Return [x, y] of the center of cell containing provided text 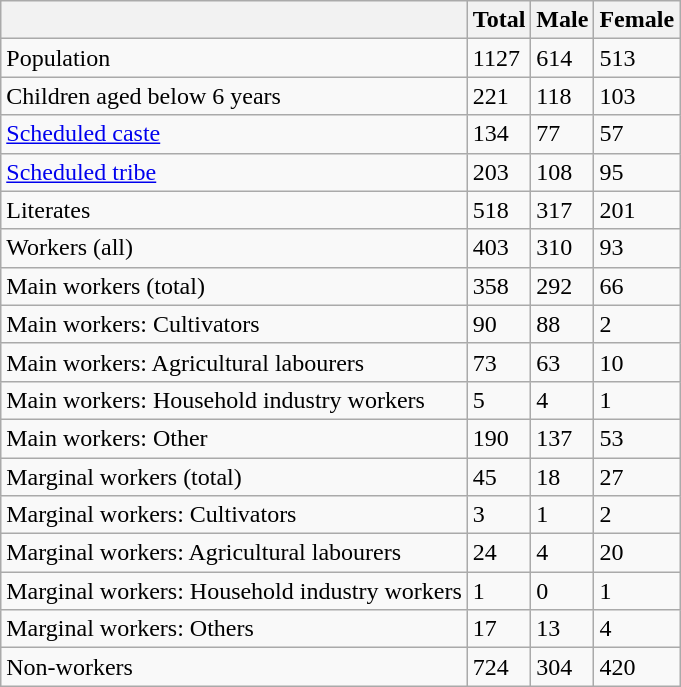
17 [499, 629]
Total [499, 20]
292 [562, 286]
45 [499, 477]
310 [562, 248]
513 [637, 58]
27 [637, 477]
5 [499, 400]
Marginal workers: Others [234, 629]
95 [637, 172]
Marginal workers (total) [234, 477]
63 [562, 362]
13 [562, 629]
317 [562, 210]
73 [499, 362]
Main workers: Cultivators [234, 324]
118 [562, 96]
Marginal workers: Agricultural labourers [234, 553]
57 [637, 134]
66 [637, 286]
Population [234, 58]
724 [499, 667]
Marginal workers: Cultivators [234, 515]
103 [637, 96]
88 [562, 324]
221 [499, 96]
403 [499, 248]
134 [499, 134]
Main workers: Household industry workers [234, 400]
93 [637, 248]
Main workers: Agricultural labourers [234, 362]
Female [637, 20]
614 [562, 58]
Main workers: Other [234, 438]
90 [499, 324]
203 [499, 172]
77 [562, 134]
190 [499, 438]
Male [562, 20]
420 [637, 667]
304 [562, 667]
201 [637, 210]
3 [499, 515]
137 [562, 438]
Main workers (total) [234, 286]
358 [499, 286]
18 [562, 477]
Literates [234, 210]
518 [499, 210]
Scheduled tribe [234, 172]
20 [637, 553]
24 [499, 553]
0 [562, 591]
1127 [499, 58]
Children aged below 6 years [234, 96]
10 [637, 362]
53 [637, 438]
Marginal workers: Household industry workers [234, 591]
108 [562, 172]
Workers (all) [234, 248]
Non-workers [234, 667]
Scheduled caste [234, 134]
